Identify which cell holds the provided text, then report its [X, Y] central coordinate. 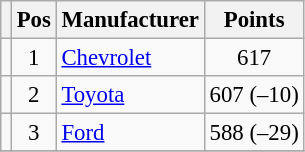
Points [254, 20]
Ford [130, 133]
Pos [34, 20]
1 [34, 58]
Toyota [130, 95]
588 (–29) [254, 133]
3 [34, 133]
2 [34, 95]
617 [254, 58]
Manufacturer [130, 20]
607 (–10) [254, 95]
Chevrolet [130, 58]
